Identify which cell holds the provided text, then report its (x, y) central coordinate. 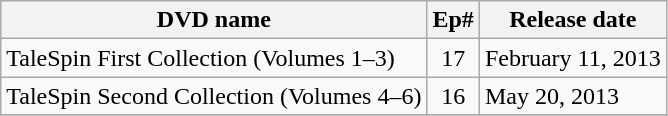
Release date (572, 20)
DVD name (214, 20)
May 20, 2013 (572, 96)
Ep# (453, 20)
February 11, 2013 (572, 58)
17 (453, 58)
TaleSpin First Collection (Volumes 1–3) (214, 58)
16 (453, 96)
TaleSpin Second Collection (Volumes 4–6) (214, 96)
